For the text-containing cell, return its midpoint in (x, y) coordinate format. 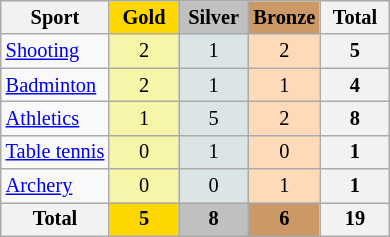
6 (285, 219)
4 (355, 85)
Sport (55, 17)
Athletics (55, 118)
Shooting (55, 51)
Gold (144, 17)
Silver (214, 17)
Badminton (55, 85)
Table tennis (55, 152)
Bronze (285, 17)
Archery (55, 186)
19 (355, 219)
